Search for the cell housing the specified text and yield its (x, y) center coordinate. 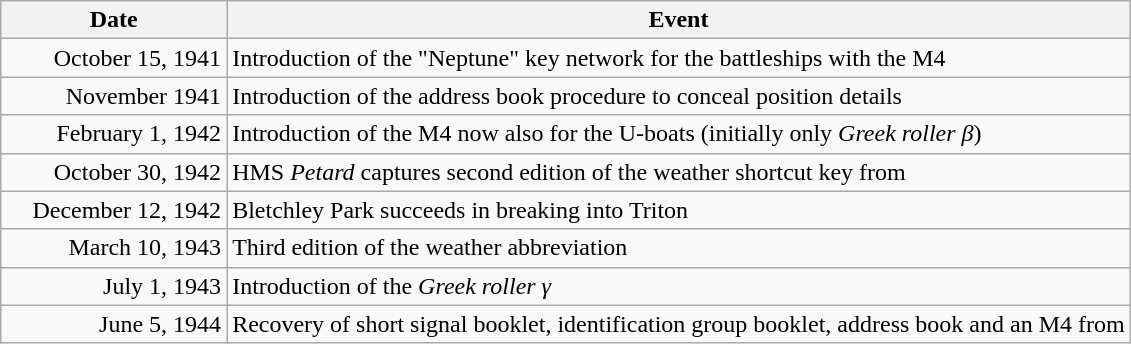
Event (679, 20)
Recovery of short signal booklet, identification group booklet, address book and an M4 from (679, 324)
Introduction of the Greek roller γ (679, 286)
Introduction of the "Neptune" key network for the battleships with the M4 (679, 58)
Introduction of the address book procedure to conceal position details (679, 96)
HMS Petard captures second edition of the weather shortcut key from (679, 172)
October 30, 1942 (114, 172)
July 1, 1943 (114, 286)
Date (114, 20)
March 10, 1943 (114, 248)
June 5, 1944 (114, 324)
Bletchley Park succeeds in breaking into Triton (679, 210)
October 15, 1941 (114, 58)
December 12, 1942 (114, 210)
Introduction of the M4 now also for the U-boats (initially only Greek roller β) (679, 134)
February 1, 1942 (114, 134)
November 1941 (114, 96)
Third edition of the weather abbreviation (679, 248)
